Return (x, y) of the center of cell containing provided text 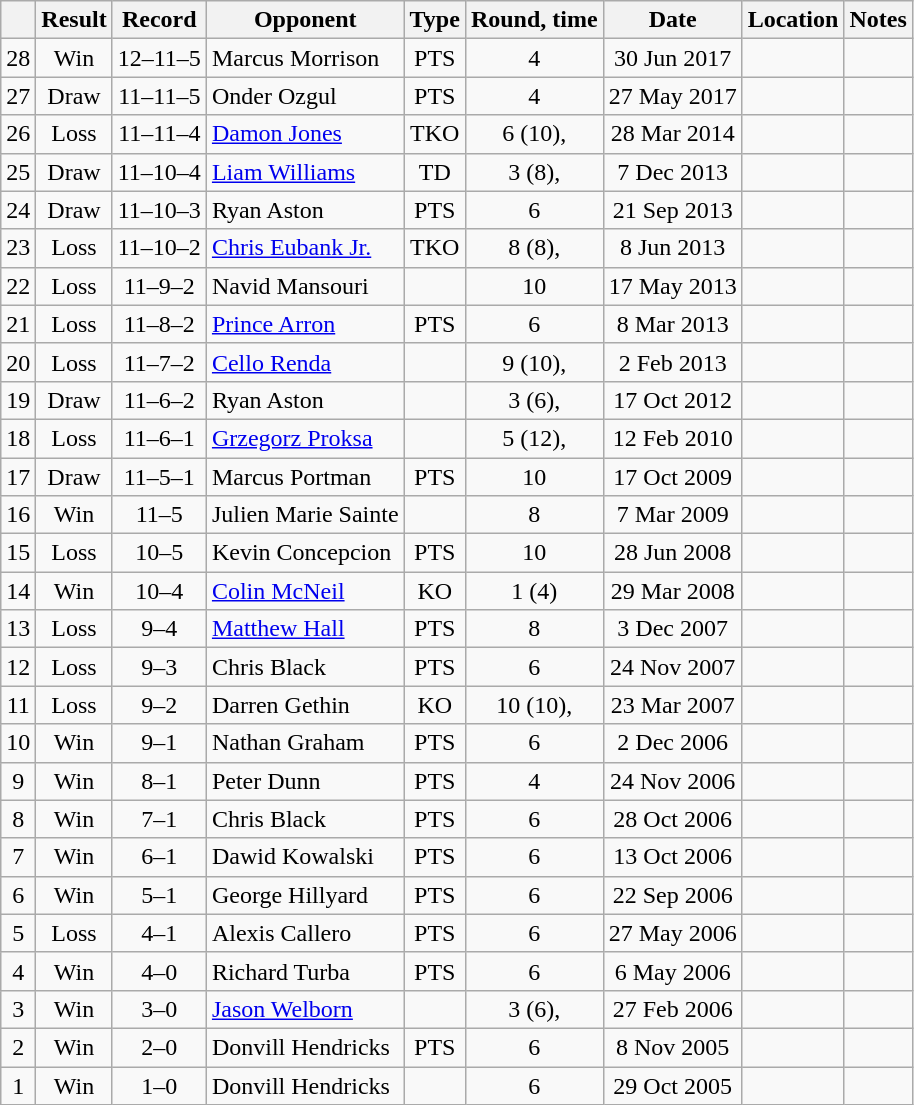
Location (793, 20)
Marcus Morrison (305, 58)
Chris Eubank Jr. (305, 248)
Peter Dunn (305, 781)
27 Feb 2006 (672, 1009)
17 (18, 477)
11–10–4 (159, 172)
4–0 (159, 971)
11–10–3 (159, 210)
28 Jun 2008 (672, 553)
7–1 (159, 819)
Navid Mansouri (305, 286)
26 (18, 134)
Liam Williams (305, 172)
12 (18, 667)
11–9–2 (159, 286)
11–8–2 (159, 324)
11–6–2 (159, 400)
Result (74, 20)
Alexis Callero (305, 933)
5–1 (159, 895)
Grzegorz Proksa (305, 438)
22 Sep 2006 (672, 895)
1–0 (159, 1085)
13 Oct 2006 (672, 857)
7 (18, 857)
Dawid Kowalski (305, 857)
Kevin Concepcion (305, 553)
24 Nov 2007 (672, 667)
11–10–2 (159, 248)
11–6–1 (159, 438)
23 Mar 2007 (672, 705)
9–3 (159, 667)
3 (18, 1009)
12 Feb 2010 (672, 438)
Richard Turba (305, 971)
11 (18, 705)
15 (18, 553)
7 Mar 2009 (672, 515)
3 (8), (534, 172)
8 Jun 2013 (672, 248)
Onder Ozgul (305, 96)
Opponent (305, 20)
2 Dec 2006 (672, 743)
11–7–2 (159, 362)
Julien Marie Sainte (305, 515)
25 (18, 172)
Matthew Hall (305, 629)
Record (159, 20)
1 (4) (534, 591)
2 Feb 2013 (672, 362)
8–1 (159, 781)
6–1 (159, 857)
20 (18, 362)
18 (18, 438)
28 (18, 58)
Darren Gethin (305, 705)
23 (18, 248)
4–1 (159, 933)
Type (434, 20)
29 Oct 2005 (672, 1085)
Notes (878, 20)
Round, time (534, 20)
8 Nov 2005 (672, 1047)
9 (18, 781)
17 May 2013 (672, 286)
29 Mar 2008 (672, 591)
3 Dec 2007 (672, 629)
10–4 (159, 591)
9–4 (159, 629)
9 (10), (534, 362)
8 Mar 2013 (672, 324)
21 Sep 2013 (672, 210)
27 (18, 96)
28 Oct 2006 (672, 819)
16 (18, 515)
George Hillyard (305, 895)
5 (12), (534, 438)
11–11–4 (159, 134)
1 (18, 1085)
Cello Renda (305, 362)
27 May 2006 (672, 933)
2–0 (159, 1047)
24 (18, 210)
Prince Arron (305, 324)
2 (18, 1047)
6 May 2006 (672, 971)
3–0 (159, 1009)
17 Oct 2012 (672, 400)
TD (434, 172)
Date (672, 20)
Colin McNeil (305, 591)
11–5–1 (159, 477)
7 Dec 2013 (672, 172)
11–5 (159, 515)
22 (18, 286)
6 (10), (534, 134)
10–5 (159, 553)
24 Nov 2006 (672, 781)
17 Oct 2009 (672, 477)
Jason Welborn (305, 1009)
Marcus Portman (305, 477)
9–1 (159, 743)
30 Jun 2017 (672, 58)
Nathan Graham (305, 743)
Damon Jones (305, 134)
14 (18, 591)
12–11–5 (159, 58)
21 (18, 324)
13 (18, 629)
9–2 (159, 705)
19 (18, 400)
27 May 2017 (672, 96)
10 (10), (534, 705)
8 (8), (534, 248)
11–11–5 (159, 96)
5 (18, 933)
28 Mar 2014 (672, 134)
